Find where the given text appears and provide that cell's center as [X, Y] coordinate. 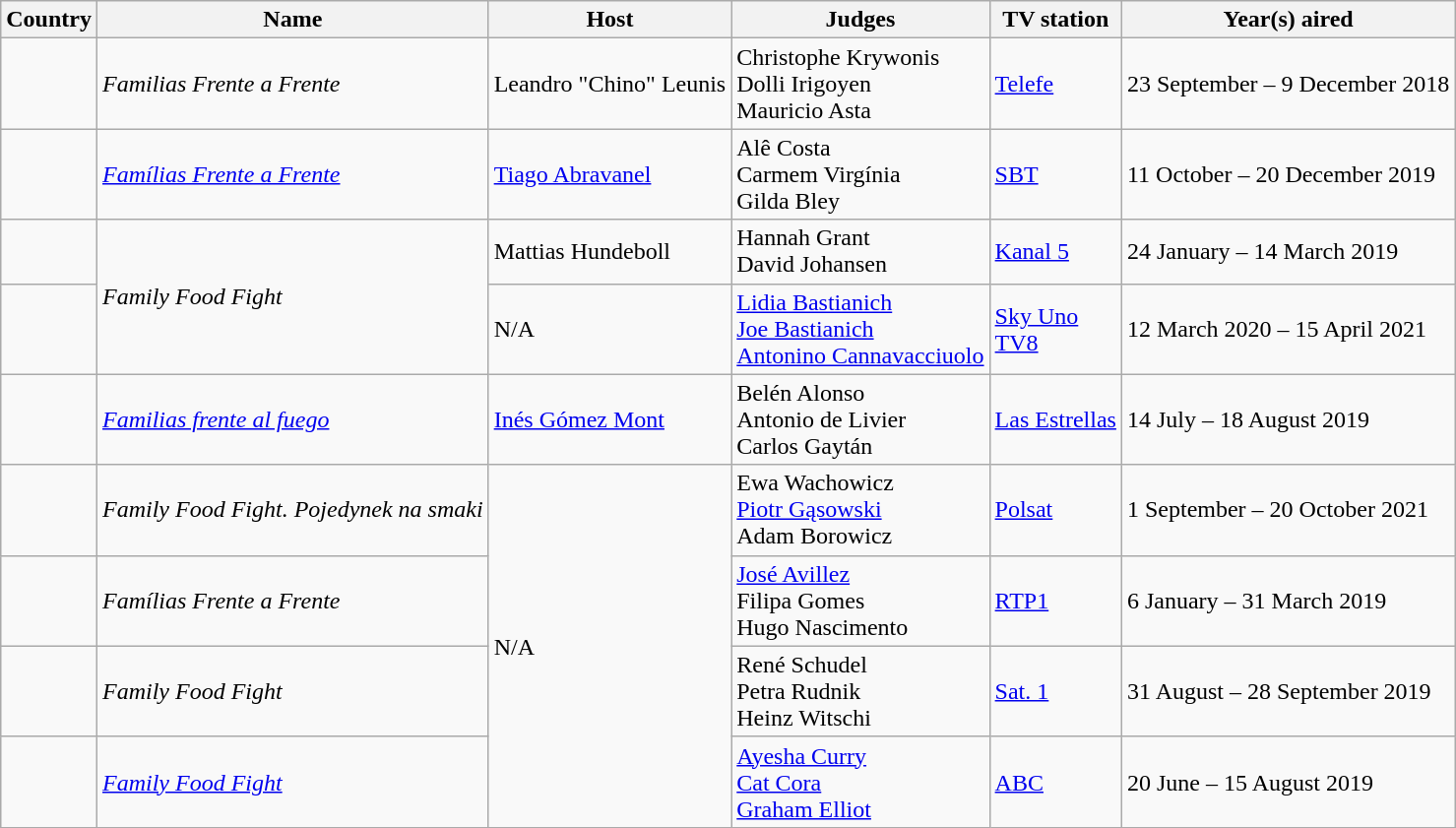
Sky UnoTV8 [1055, 329]
Lidia BastianichJoe BastianichAntonino Cannavacciuolo [860, 329]
Leandro "Chino" Leunis [610, 84]
Sat. 1 [1055, 691]
René SchudelPetra RudnikHeinz Witschi [860, 691]
1 September – 20 October 2021 [1288, 510]
Kanal 5 [1055, 252]
Belén AlonsoAntonio de LivierCarlos Gaytán [860, 419]
Telefe [1055, 84]
Alê CostaCarmem VirgíniaGilda Bley [860, 174]
Year(s) aired [1288, 20]
Las Estrellas [1055, 419]
Ayesha CurryCat CoraGraham Elliot [860, 782]
RTP1 [1055, 601]
Christophe KrywonisDolli IrigoyenMauricio Asta [860, 84]
Family Food Fight. Pojedynek na smaki [292, 510]
24 January – 14 March 2019 [1288, 252]
14 July – 18 August 2019 [1288, 419]
20 June – 15 August 2019 [1288, 782]
Tiago Abravanel [610, 174]
Mattias Hundeboll [610, 252]
12 March 2020 – 15 April 2021 [1288, 329]
31 August – 28 September 2019 [1288, 691]
José AvillezFilipa GomesHugo Nascimento [860, 601]
ABC [1055, 782]
Hannah GrantDavid Johansen [860, 252]
Name [292, 20]
Ewa WachowiczPiotr GąsowskiAdam Borowicz [860, 510]
Familias Frente a Frente [292, 84]
Polsat [1055, 510]
Familias frente al fuego [292, 419]
Inés Gómez Mont [610, 419]
Judges [860, 20]
Host [610, 20]
SBT [1055, 174]
Country [49, 20]
23 September – 9 December 2018 [1288, 84]
6 January – 31 March 2019 [1288, 601]
11 October – 20 December 2019 [1288, 174]
TV station [1055, 20]
